From the cell containing the given text, extract its center point as (x, y) coordinate. 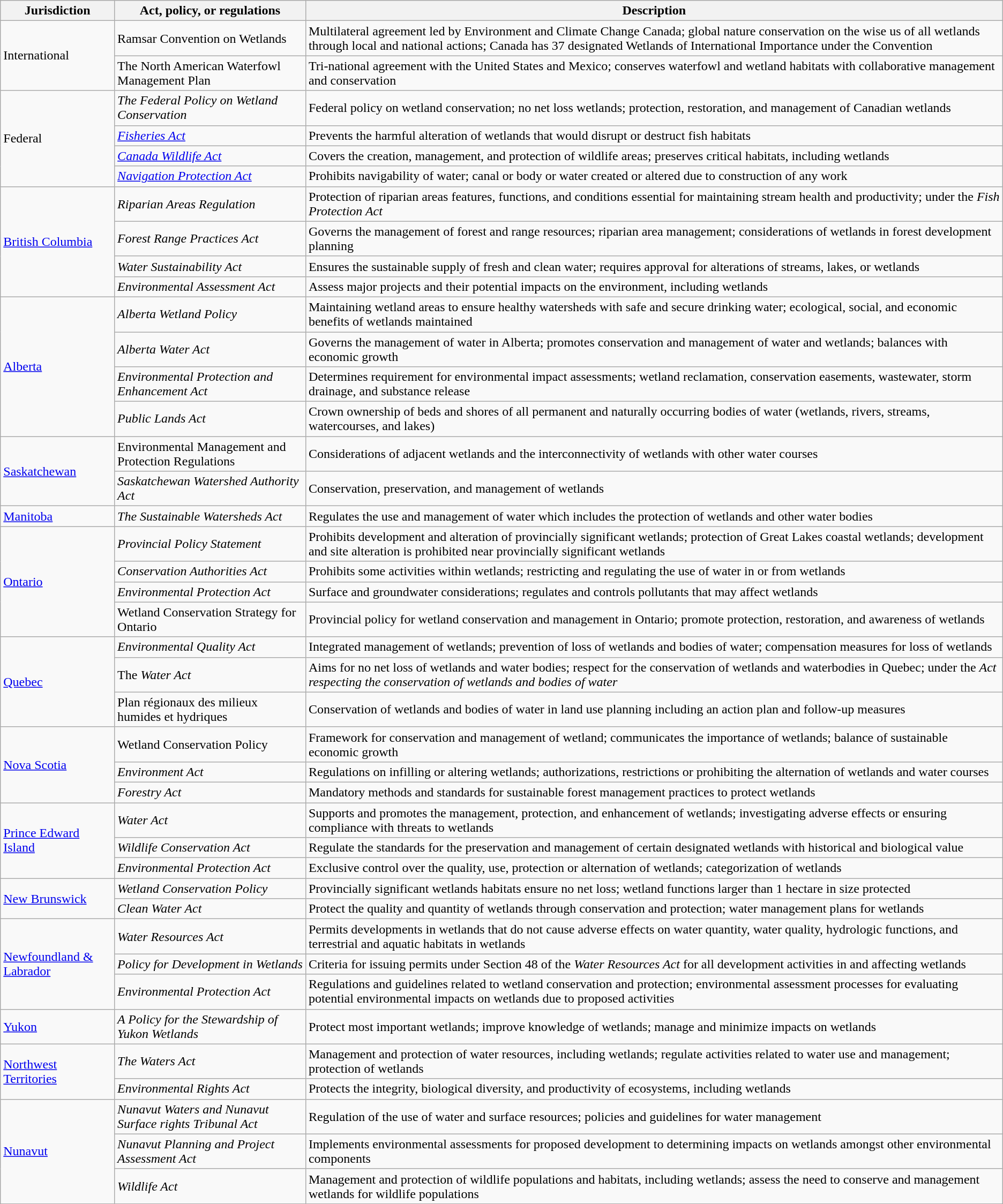
Conservation Authorities Act (210, 571)
Alberta (58, 366)
Criteria for issuing permits under Section 48 of the Water Resources Act for all development activities in and affecting wetlands (654, 964)
Ramsar Convention on Wetlands (210, 39)
New Brunswick (58, 899)
British Columbia (58, 242)
Wetland Conservation Strategy for Ontario (210, 619)
Regulates the use and management of water which includes the protection of wetlands and other water bodies (654, 516)
Protects the integrity, biological diversity, and productivity of ecosystems, including wetlands (654, 1089)
Nova Scotia (58, 765)
Environmental Management and Protection Regulations (210, 454)
Northwest Territories (58, 1071)
Alberta Wetland Policy (210, 314)
Yukon (58, 1026)
Mandatory methods and standards for sustainable forest management practices to protect wetlands (654, 792)
Implements environmental assessments for proposed development to determining impacts on wetlands amongst other environmental components (654, 1152)
The Sustainable Watersheds Act (210, 516)
Conservation of wetlands and bodies of water in land use planning including an action plan and follow-up measures (654, 709)
Surface and groundwater considerations; regulates and controls pollutants that may affect wetlands (654, 592)
Forestry Act (210, 792)
Protect most important wetlands; improve knowledge of wetlands; manage and minimize impacts on wetlands (654, 1026)
Fisheries Act (210, 136)
Conservation, preservation, and management of wetlands (654, 488)
Regulation of the use of water and surface resources; policies and guidelines for water management (654, 1116)
Protect the quality and quantity of wetlands through conservation and protection; water management plans for wetlands (654, 909)
International (58, 56)
Environmental Assessment Act (210, 287)
Canada Wildlife Act (210, 156)
The Federal Policy on Wetland Conservation (210, 108)
Provincial Policy Statement (210, 544)
Quebec (58, 682)
Management and protection of water resources, including wetlands; regulate activities related to water use and management; protection of wetlands (654, 1062)
Saskatchewan (58, 471)
Act, policy, or regulations (210, 11)
Prohibits some activities within wetlands; restricting and regulating the use of water in or from wetlands (654, 571)
Provincially significant wetlands habitats ensure no net loss; wetland functions larger than 1 hectare in size protected (654, 889)
Nunavut Planning and Project Assessment Act (210, 1152)
Crown ownership of beds and shores of all permanent and naturally occurring bodies of water (wetlands, rivers, streams, watercourses, and lakes) (654, 419)
Regulations on infilling or altering wetlands; authorizations, restrictions or prohibiting the alternation of wetlands and water courses (654, 772)
Navigation Protection Act (210, 176)
Environmental Rights Act (210, 1089)
Provincial policy for wetland conservation and management in Ontario; promote protection, restoration, and awareness of wetlands (654, 619)
Water Sustainability Act (210, 266)
Covers the creation, management, and protection of wildlife areas; preserves critical habitats, including wetlands (654, 156)
A Policy for the Stewardship of Yukon Wetlands (210, 1026)
Environmental Quality Act (210, 647)
Federal policy on wetland conservation; no net loss wetlands; protection, restoration, and management of Canadian wetlands (654, 108)
Ontario (58, 582)
Governs the management of forest and range resources; riparian area management; considerations of wetlands in forest development planning (654, 239)
Prince Edward Island (58, 840)
The Water Act (210, 675)
The Waters Act (210, 1062)
Integrated management of wetlands; prevention of loss of wetlands and bodies of water; compensation measures for loss of wetlands (654, 647)
Plan régionaux des milieux humides et hydriques (210, 709)
Nunavut Waters and Nunavut Surface rights Tribunal Act (210, 1116)
Manitoba (58, 516)
Ensures the sustainable supply of fresh and clean water; requires approval for alterations of streams, lakes, or wetlands (654, 266)
Saskatchewan Watershed Authority Act (210, 488)
Regulate the standards for the preservation and management of certain designated wetlands with historical and biological value (654, 848)
Policy for Development in Wetlands (210, 964)
Riparian Areas Regulation (210, 204)
Public Lands Act (210, 419)
Water Resources Act (210, 936)
Environmental Protection and Enhancement Act (210, 385)
Governs the management of water in Alberta; promotes conservation and management of water and wetlands; balances with economic growth (654, 349)
Jurisdiction (58, 11)
Nunavut (58, 1152)
Tri-national agreement with the United States and Mexico; conserves waterfowl and wetland habitats with collaborative management and conservation (654, 73)
Water Act (210, 819)
Wildlife Conservation Act (210, 848)
Federal (58, 138)
Considerations of adjacent wetlands and the interconnectivity of wetlands with other water courses (654, 454)
Forest Range Practices Act (210, 239)
Exclusive control over the quality, use, protection or alternation of wetlands; categorization of wetlands (654, 868)
Prevents the harmful alteration of wetlands that would disrupt or destruct fish habitats (654, 136)
Alberta Water Act (210, 349)
Description (654, 11)
Prohibits navigability of water; canal or body or water created or altered due to construction of any work (654, 176)
Assess major projects and their potential impacts on the environment, including wetlands (654, 287)
Newfoundland & Labrador (58, 964)
Framework for conservation and management of wetland; communicates the importance of wetlands; balance of sustainable economic growth (654, 744)
Environment Act (210, 772)
Wildlife Act (210, 1186)
The North American Waterfowl Management Plan (210, 73)
Clean Water Act (210, 909)
